Scan for the cell matching the given text and deliver its [X, Y] coordinate at center. 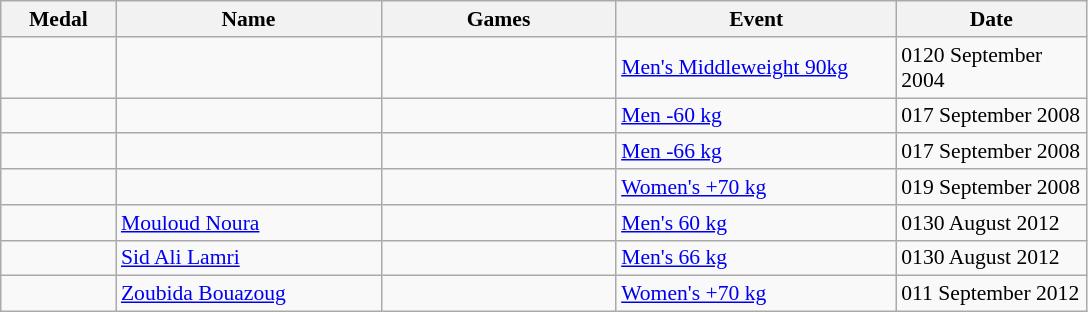
Men -66 kg [756, 152]
Name [248, 19]
019 September 2008 [991, 187]
Date [991, 19]
Zoubida Bouazoug [248, 294]
011 September 2012 [991, 294]
Men's 60 kg [756, 223]
Medal [58, 19]
Men's 66 kg [756, 258]
0120 September 2004 [991, 68]
Men -60 kg [756, 116]
Sid Ali Lamri [248, 258]
Games [498, 19]
Event [756, 19]
Mouloud Noura [248, 223]
Men's Middleweight 90kg [756, 68]
